Provide the (X, Y) coordinate of the cell's center where the given text is located.  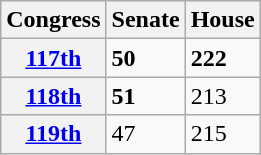
50 (146, 58)
119th (54, 134)
House (222, 20)
215 (222, 134)
222 (222, 58)
117th (54, 58)
213 (222, 96)
118th (54, 96)
Senate (146, 20)
47 (146, 134)
Congress (54, 20)
51 (146, 96)
